Search for the cell housing the specified text and yield its [x, y] center coordinate. 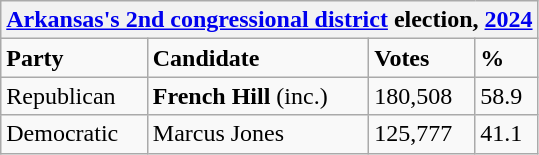
Republican [74, 96]
Arkansas's 2nd congressional district election, 2024 [270, 20]
180,508 [422, 96]
41.1 [506, 134]
125,777 [422, 134]
Votes [422, 58]
Democratic [74, 134]
Marcus Jones [258, 134]
Party [74, 58]
% [506, 58]
58.9 [506, 96]
French Hill (inc.) [258, 96]
Candidate [258, 58]
